Search for the cell housing the specified text and yield its [X, Y] center coordinate. 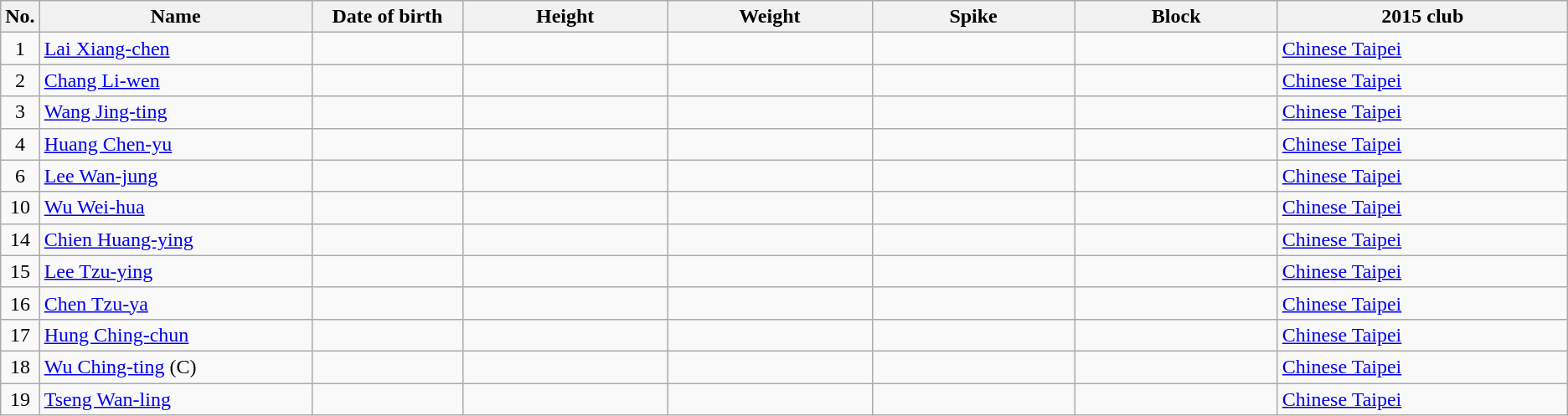
Weight [771, 17]
Wu Wei-hua [176, 208]
15 [20, 271]
10 [20, 208]
Height [565, 17]
Date of birth [387, 17]
Hung Ching-chun [176, 335]
2015 club [1422, 17]
6 [20, 176]
Lai Xiang-chen [176, 49]
19 [20, 399]
Huang Chen-yu [176, 144]
Spike [973, 17]
18 [20, 367]
14 [20, 239]
16 [20, 303]
Chen Tzu-ya [176, 303]
1 [20, 49]
Wang Jing-ting [176, 112]
No. [20, 17]
Block [1176, 17]
Lee Tzu-ying [176, 271]
Chien Huang-ying [176, 239]
Wu Ching-ting (C) [176, 367]
4 [20, 144]
Chang Li-wen [176, 80]
2 [20, 80]
Lee Wan-jung [176, 176]
Tseng Wan-ling [176, 399]
3 [20, 112]
17 [20, 335]
Name [176, 17]
